From the cell containing the given text, extract its center point as (x, y) coordinate. 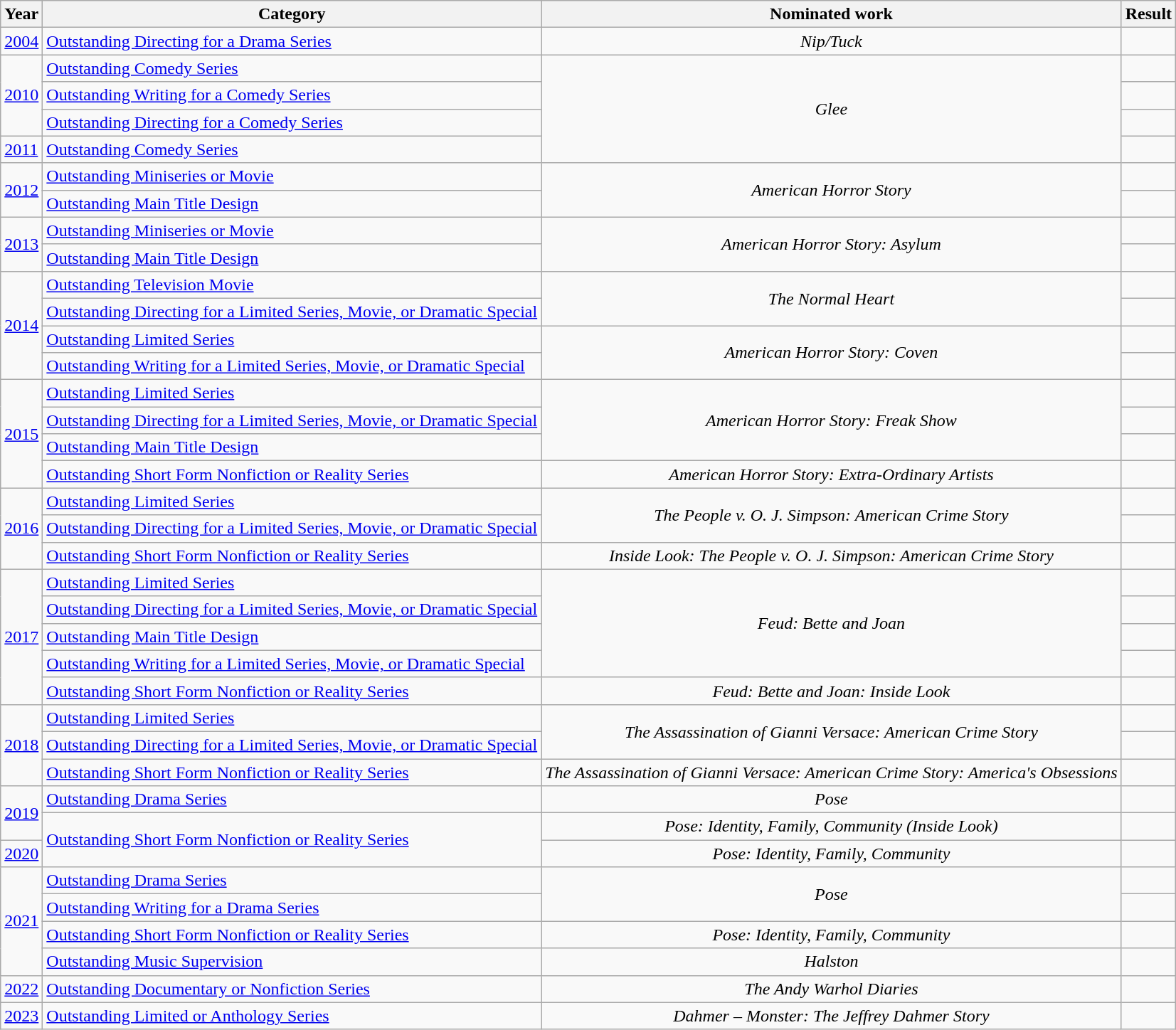
Outstanding Television Movie (292, 285)
Year (21, 14)
American Horror Story: Freak Show (832, 420)
Category (292, 14)
2011 (21, 149)
Dahmer – Monster: The Jeffrey Dahmer Story (832, 1016)
2023 (21, 1016)
2022 (21, 989)
Feud: Bette and Joan (832, 623)
2013 (21, 244)
Outstanding Directing for a Drama Series (292, 41)
2004 (21, 41)
Outstanding Writing for a Drama Series (292, 908)
Inside Look: The People v. O. J. Simpson: American Crime Story (832, 556)
Outstanding Limited or Anthology Series (292, 1016)
2020 (21, 854)
2017 (21, 637)
The People v. O. J. Simpson: American Crime Story (832, 515)
The Assassination of Gianni Versace: American Crime Story: America's Obsessions (832, 772)
American Horror Story: Extra-Ordinary Artists (832, 474)
Halston (832, 962)
Outstanding Directing for a Comedy Series (292, 122)
2018 (21, 745)
American Horror Story (832, 190)
Outstanding Documentary or Nonfiction Series (292, 989)
Result (1148, 14)
American Horror Story: Coven (832, 353)
The Assassination of Gianni Versace: American Crime Story (832, 731)
The Andy Warhol Diaries (832, 989)
Outstanding Writing for a Comedy Series (292, 95)
Feud: Bette and Joan: Inside Look (832, 691)
2019 (21, 813)
Glee (832, 109)
Outstanding Music Supervision (292, 962)
2016 (21, 529)
Pose: Identity, Family, Community (Inside Look) (832, 827)
2014 (21, 325)
2010 (21, 95)
Nip/Tuck (832, 41)
2012 (21, 190)
2015 (21, 434)
Nominated work (832, 14)
The Normal Heart (832, 298)
American Horror Story: Asylum (832, 244)
2021 (21, 921)
